For the text-containing cell, return its midpoint in [X, Y] coordinate format. 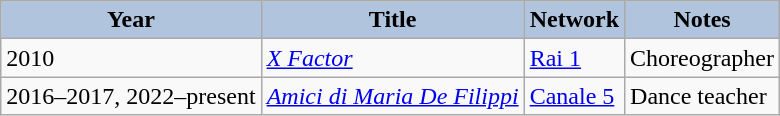
Network [574, 20]
Title [392, 20]
2016–2017, 2022–present [131, 96]
X Factor [392, 58]
Dance teacher [702, 96]
Amici di Maria De Filippi [392, 96]
Canale 5 [574, 96]
Choreographer [702, 58]
2010 [131, 58]
Year [131, 20]
Notes [702, 20]
Rai 1 [574, 58]
